Return the [X, Y] coordinate for the center point of the cell that contains the specified text.  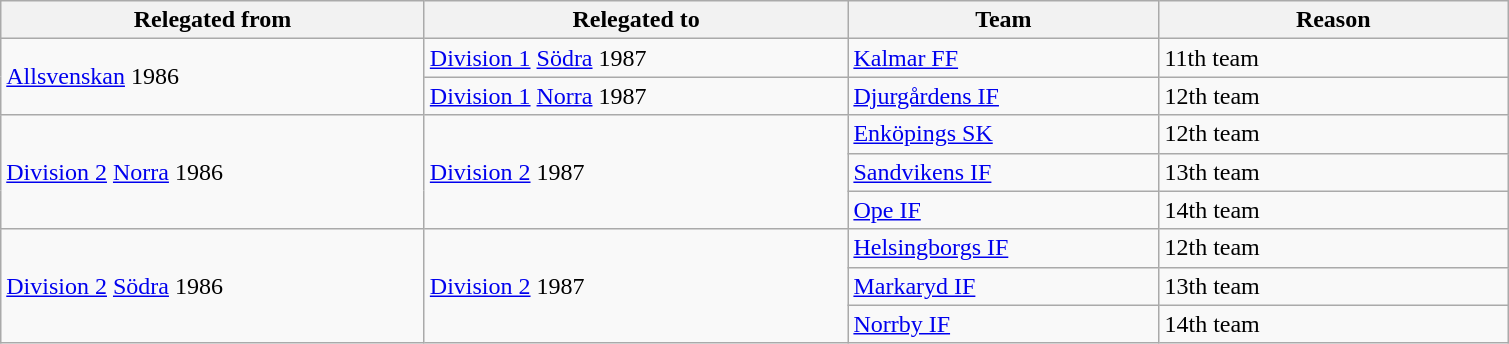
Division 1 Norra 1987 [636, 96]
Helsingborgs IF [1004, 248]
11th team [1334, 58]
Team [1004, 20]
Reason [1334, 20]
Markaryd IF [1004, 286]
Allsvenskan 1986 [213, 77]
Ope IF [1004, 210]
Djurgårdens IF [1004, 96]
Sandvikens IF [1004, 172]
Division 2 Södra 1986 [213, 286]
Relegated from [213, 20]
Relegated to [636, 20]
Kalmar FF [1004, 58]
Enköpings SK [1004, 134]
Division 2 Norra 1986 [213, 172]
Norrby IF [1004, 324]
Division 1 Södra 1987 [636, 58]
